Return the [x, y] coordinate for the center point of the cell that contains the specified text.  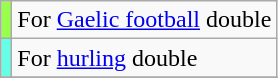
For hurling double [144, 58]
For Gaelic football double [144, 20]
